Pinpoint the cell where the given text exists, returning its [X, Y] midpoint coordinate. 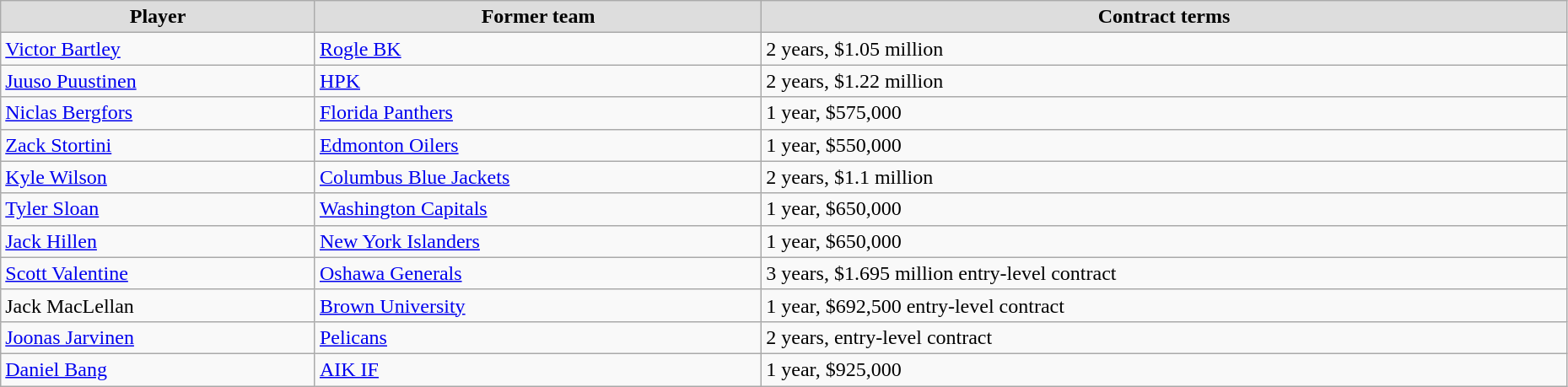
1 year, $692,500 entry-level contract [1164, 305]
Tyler Sloan [159, 209]
New York Islanders [538, 241]
1 year, $575,000 [1164, 113]
3 years, $1.695 million entry-level contract [1164, 273]
HPK [538, 81]
Jack Hillen [159, 241]
Former team [538, 17]
Daniel Bang [159, 369]
2 years, $1.05 million [1164, 49]
Washington Capitals [538, 209]
Rogle BK [538, 49]
2 years, $1.22 million [1164, 81]
Columbus Blue Jackets [538, 177]
Contract terms [1164, 17]
Pelicans [538, 337]
1 year, $925,000 [1164, 369]
Jack MacLellan [159, 305]
Juuso Puustinen [159, 81]
Kyle Wilson [159, 177]
Brown University [538, 305]
2 years, $1.1 million [1164, 177]
Victor Bartley [159, 49]
1 year, $550,000 [1164, 145]
2 years, entry-level contract [1164, 337]
Player [159, 17]
Niclas Bergfors [159, 113]
Edmonton Oilers [538, 145]
Florida Panthers [538, 113]
Joonas Jarvinen [159, 337]
Zack Stortini [159, 145]
AIK IF [538, 369]
Oshawa Generals [538, 273]
Scott Valentine [159, 273]
